Capture the cell that displays the provided text and extract its [x, y] central coordinate. 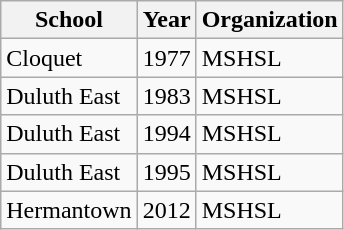
Hermantown [69, 210]
1994 [166, 134]
1995 [166, 172]
Organization [270, 20]
Cloquet [69, 58]
1977 [166, 58]
1983 [166, 96]
School [69, 20]
Year [166, 20]
2012 [166, 210]
